Search for the cell housing the specified text and yield its (x, y) center coordinate. 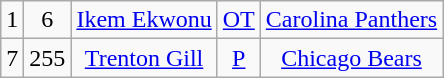
OT (238, 20)
Trenton Gill (144, 58)
1 (12, 20)
Chicago Bears (351, 58)
Carolina Panthers (351, 20)
7 (12, 58)
Ikem Ekwonu (144, 20)
255 (48, 58)
P (238, 58)
6 (48, 20)
